Scan for the cell matching the given text and deliver its (X, Y) coordinate at center. 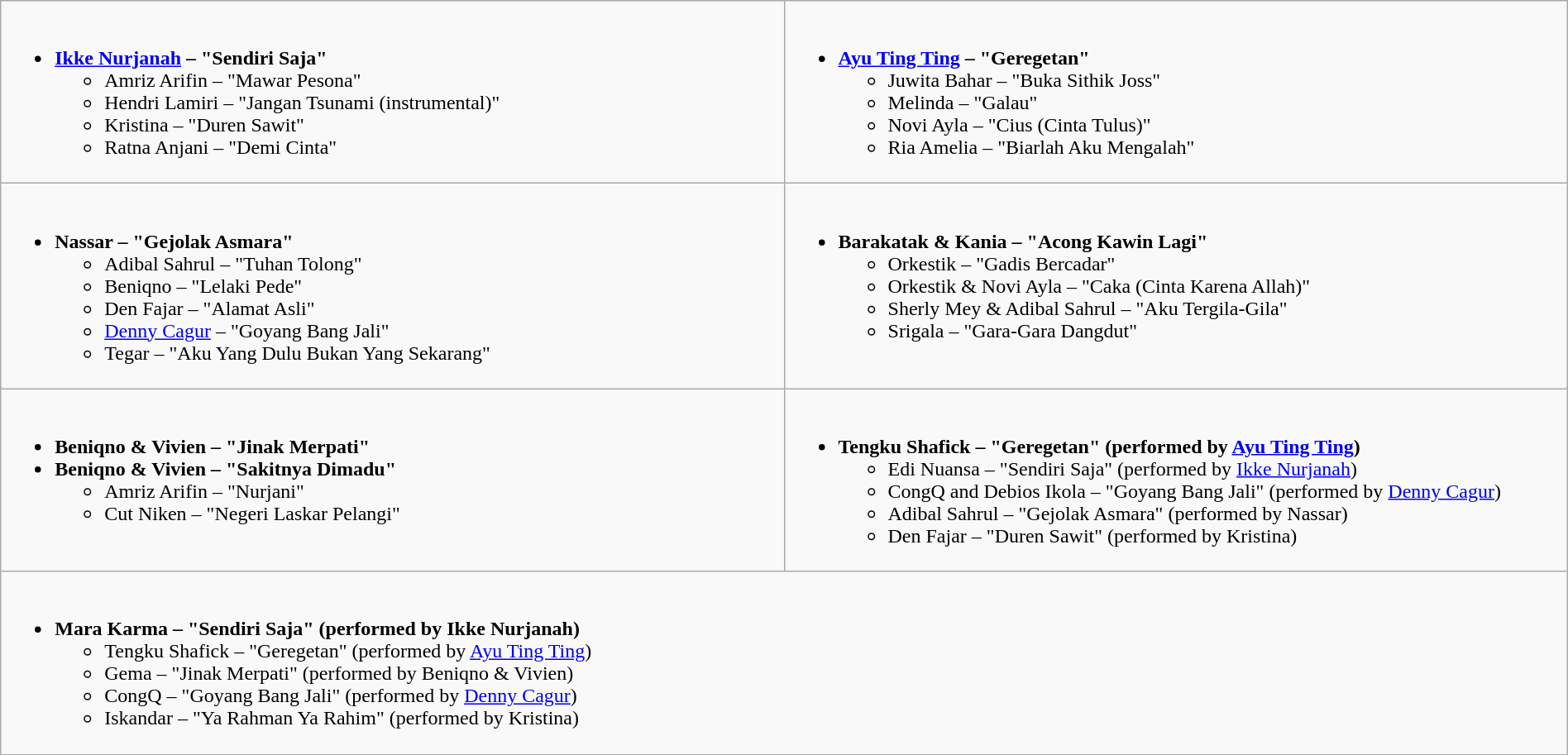
Ayu Ting Ting – "Geregetan"Juwita Bahar – "Buka Sithik Joss"Melinda – "Galau"Novi Ayla – "Cius (Cinta Tulus)"Ria Amelia – "Biarlah Aku Mengalah" (1176, 93)
Beniqno & Vivien – "Jinak Merpati"Beniqno & Vivien – "Sakitnya Dimadu"Amriz Arifin – "Nurjani"Cut Niken – "Negeri Laskar Pelangi" (392, 480)
